From the cell containing the given text, extract its center point as (X, Y) coordinate. 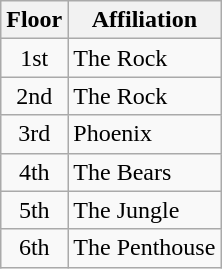
2nd (34, 96)
4th (34, 172)
Phoenix (144, 134)
5th (34, 210)
The Bears (144, 172)
Affiliation (144, 20)
The Jungle (144, 210)
3rd (34, 134)
1st (34, 58)
Floor (34, 20)
The Penthouse (144, 248)
6th (34, 248)
